Locate the cell with the specified text and output its (x, y) center coordinate. 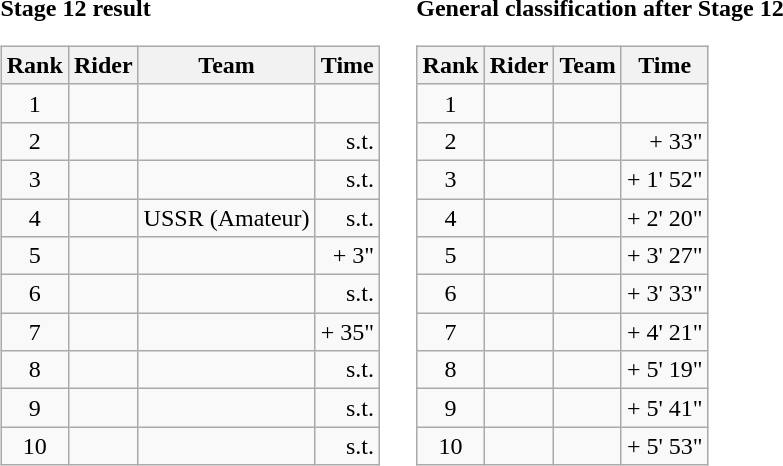
+ 3' 27" (664, 256)
USSR (Amateur) (226, 217)
+ 5' 41" (664, 408)
+ 4' 21" (664, 332)
+ 3" (347, 256)
+ 5' 19" (664, 370)
+ 1' 52" (664, 179)
+ 33" (664, 141)
+ 3' 33" (664, 294)
+ 2' 20" (664, 217)
+ 35" (347, 332)
+ 5' 53" (664, 446)
